Capture the cell that displays the provided text and extract its [x, y] central coordinate. 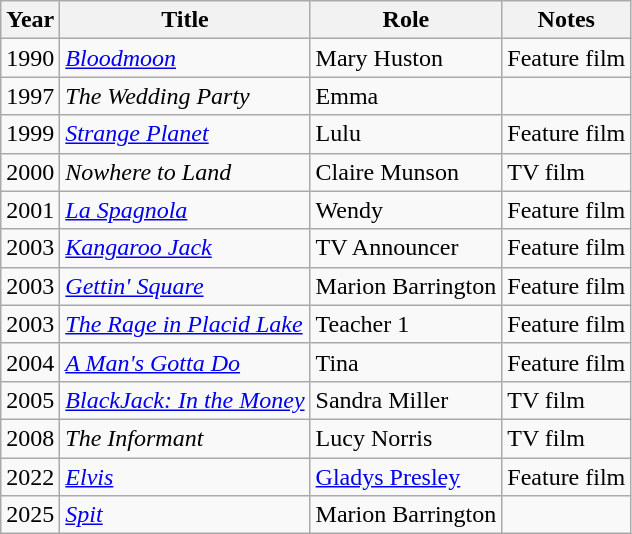
TV Announcer [406, 248]
Strange Planet [185, 134]
2000 [30, 172]
Mary Huston [406, 58]
Lucy Norris [406, 438]
La Spagnola [185, 210]
Bloodmoon [185, 58]
Claire Munson [406, 172]
Notes [566, 20]
2004 [30, 362]
The Wedding Party [185, 96]
Role [406, 20]
Gladys Presley [406, 477]
Sandra Miller [406, 400]
BlackJack: In the Money [185, 400]
Year [30, 20]
2001 [30, 210]
Spit [185, 515]
Title [185, 20]
Wendy [406, 210]
2008 [30, 438]
The Informant [185, 438]
2022 [30, 477]
Elvis [185, 477]
1990 [30, 58]
2025 [30, 515]
1999 [30, 134]
The Rage in Placid Lake [185, 324]
Lulu [406, 134]
2005 [30, 400]
Emma [406, 96]
Tina [406, 362]
1997 [30, 96]
Gettin' Square [185, 286]
Teacher 1 [406, 324]
A Man's Gotta Do [185, 362]
Kangaroo Jack [185, 248]
Nowhere to Land [185, 172]
